Return (x, y) of the center of cell containing provided text 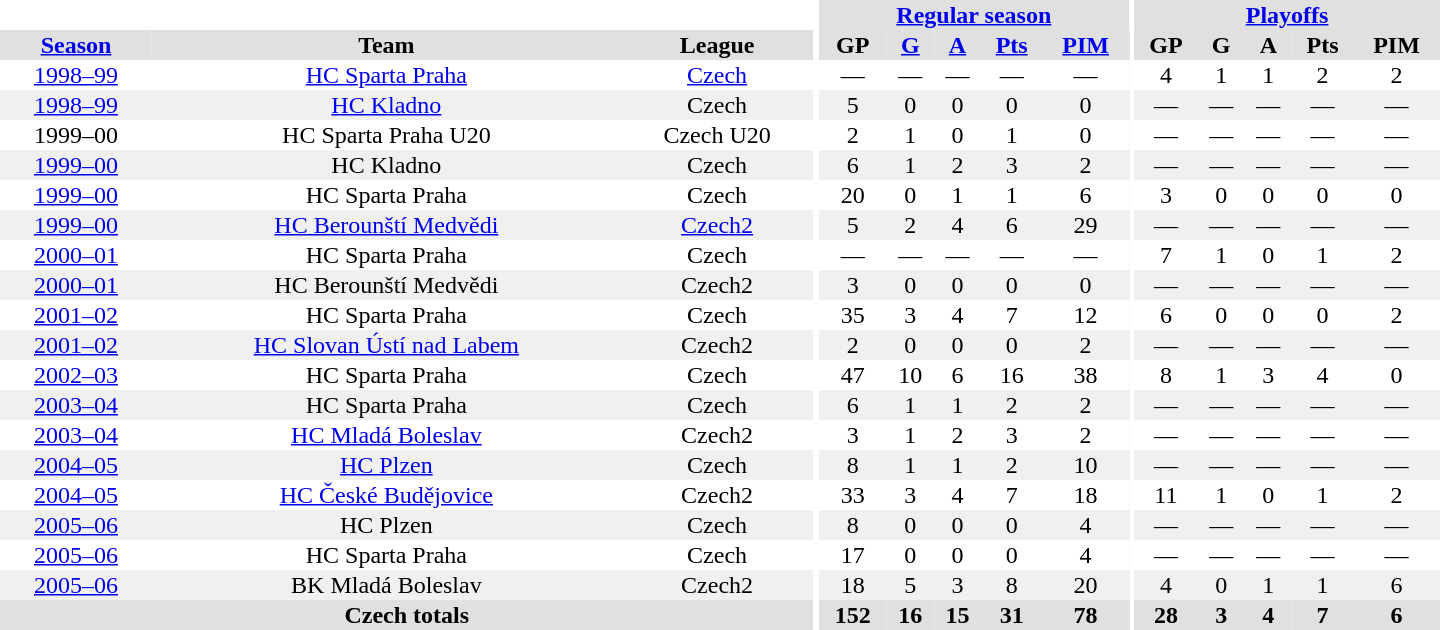
78 (1086, 615)
15 (958, 615)
12 (1086, 315)
Playoffs (1287, 15)
17 (853, 555)
33 (853, 495)
28 (1166, 615)
35 (853, 315)
31 (1012, 615)
38 (1086, 375)
Regular season (974, 15)
Czech U20 (718, 135)
2002–03 (76, 375)
29 (1086, 225)
BK Mladá Boleslav (386, 585)
League (718, 45)
HC České Budějovice (386, 495)
HC Sparta Praha U20 (386, 135)
11 (1166, 495)
Team (386, 45)
Season (76, 45)
HC Slovan Ústí nad Labem (386, 345)
152 (853, 615)
47 (853, 375)
HC Mladá Boleslav (386, 435)
Czech totals (406, 615)
